From the cell containing the given text, extract its center point as (X, Y) coordinate. 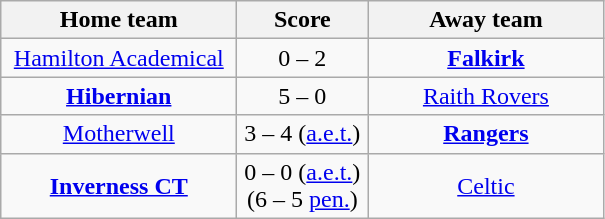
0 – 2 (302, 58)
Motherwell (119, 134)
Rangers (486, 134)
Away team (486, 20)
Inverness CT (119, 186)
Celtic (486, 186)
0 – 0 (a.e.t.) (6 – 5 pen.) (302, 186)
3 – 4 (a.e.t.) (302, 134)
Score (302, 20)
5 – 0 (302, 96)
Home team (119, 20)
Hamilton Academical (119, 58)
Raith Rovers (486, 96)
Falkirk (486, 58)
Hibernian (119, 96)
